For the text-containing cell, return its midpoint in (x, y) coordinate format. 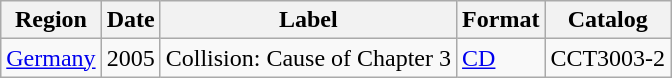
Region (51, 20)
Format (501, 20)
Collision: Cause of Chapter 3 (308, 58)
CD (501, 58)
CCT3003-2 (608, 58)
Germany (51, 58)
2005 (130, 58)
Label (308, 20)
Catalog (608, 20)
Date (130, 20)
